Extract the (x, y) coordinate from the center of the cell holding the provided text.  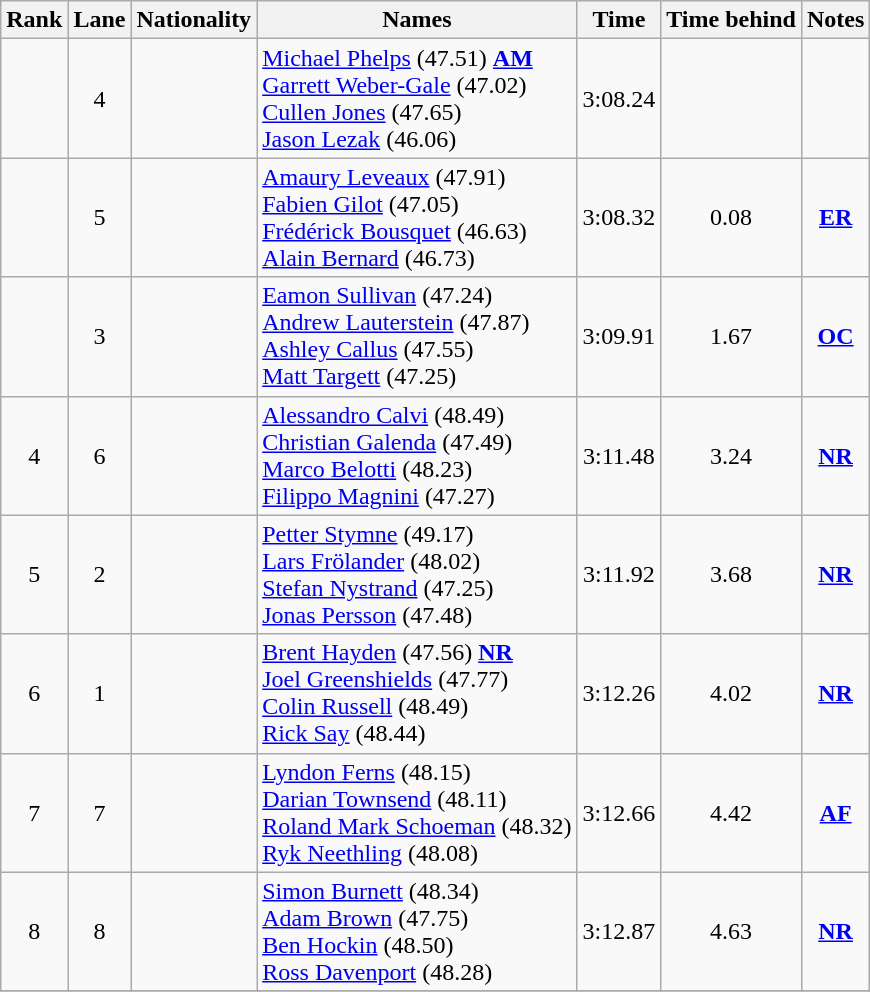
4.42 (732, 812)
2 (100, 574)
ER (835, 218)
0.08 (732, 218)
AF (835, 812)
Rank (34, 20)
Petter Stymne (49.17)Lars Frölander (48.02)Stefan Nystrand (47.25)Jonas Persson (47.48) (417, 574)
4.63 (732, 932)
3:12.26 (619, 694)
OC (835, 336)
1.67 (732, 336)
Time behind (732, 20)
Names (417, 20)
3:09.91 (619, 336)
3:12.87 (619, 932)
3:12.66 (619, 812)
3:11.92 (619, 574)
Michael Phelps (47.51) AMGarrett Weber-Gale (47.02)Cullen Jones (47.65)Jason Lezak (46.06) (417, 98)
Eamon Sullivan (47.24) Andrew Lauterstein (47.87)Ashley Callus (47.55)Matt Targett (47.25) (417, 336)
3.68 (732, 574)
3 (100, 336)
3:08.24 (619, 98)
Lyndon Ferns (48.15)Darian Townsend (48.11)Roland Mark Schoeman (48.32)Ryk Neethling (48.08) (417, 812)
Nationality (194, 20)
4.02 (732, 694)
1 (100, 694)
3.24 (732, 456)
Brent Hayden (47.56) NRJoel Greenshields (47.77)Colin Russell (48.49)Rick Say (48.44) (417, 694)
Simon Burnett (48.34)Adam Brown (47.75)Ben Hockin (48.50)Ross Davenport (48.28) (417, 932)
Notes (835, 20)
3:08.32 (619, 218)
Alessandro Calvi (48.49)Christian Galenda (47.49)Marco Belotti (48.23)Filippo Magnini (47.27) (417, 456)
Amaury Leveaux (47.91) Fabien Gilot (47.05)Frédérick Bousquet (46.63)Alain Bernard (46.73) (417, 218)
Time (619, 20)
Lane (100, 20)
3:11.48 (619, 456)
